Locate the cell with the specified text and output its [x, y] center coordinate. 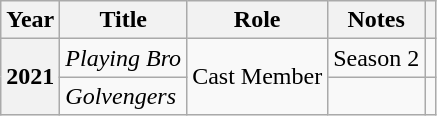
Title [124, 20]
Cast Member [258, 77]
Role [258, 20]
2021 [30, 77]
Year [30, 20]
Playing Bro [124, 58]
Golvengers [124, 96]
Season 2 [376, 58]
Notes [376, 20]
